Identify which cell holds the provided text, then report its [X, Y] central coordinate. 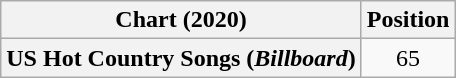
US Hot Country Songs (Billboard) [181, 58]
65 [408, 58]
Position [408, 20]
Chart (2020) [181, 20]
